Return (x, y) of the center of cell containing provided text 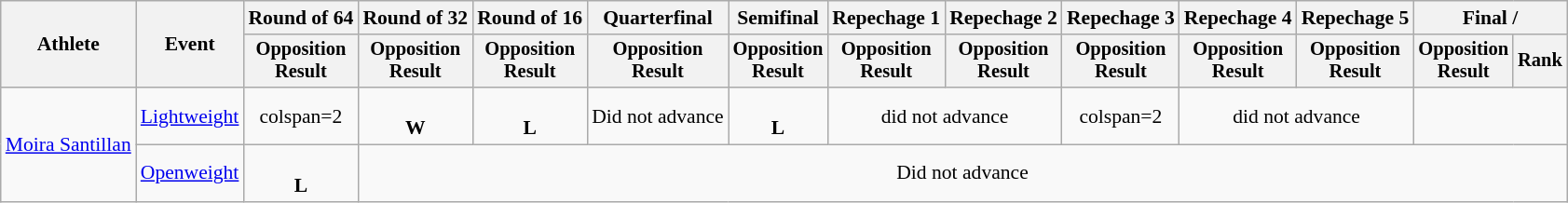
Openweight (190, 173)
Rank (1540, 61)
Round of 16 (529, 18)
Semifinal (779, 18)
Repechage 2 (1003, 18)
Repechage 4 (1238, 18)
Lightweight (190, 115)
Repechage 1 (886, 18)
Repechage 5 (1356, 18)
Final / (1490, 18)
Repechage 3 (1121, 18)
Round of 32 (416, 18)
Moira Santillan (69, 144)
Event (190, 45)
Round of 64 (300, 18)
Athlete (69, 45)
W (416, 115)
Quarterfinal (658, 18)
